Determine the [X, Y] coordinate at the center of the cell enclosing the given text.  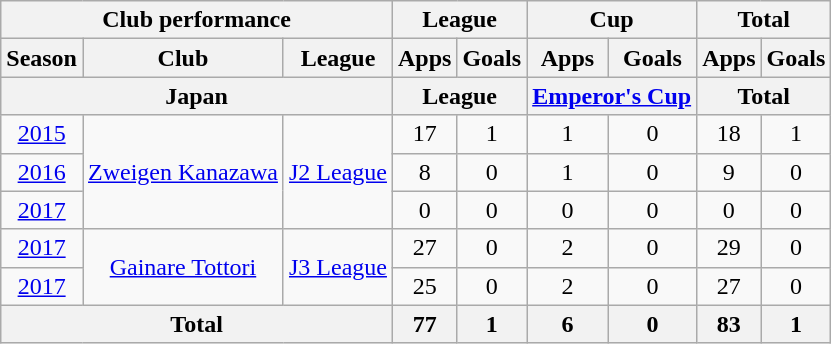
Japan [197, 96]
29 [729, 248]
Zweigen Kanazawa [182, 172]
9 [729, 172]
2016 [42, 172]
Club [182, 58]
Gainare Tottori [182, 267]
J2 League [338, 172]
83 [729, 324]
25 [424, 286]
Season [42, 58]
Club performance [197, 20]
Cup [612, 20]
J3 League [338, 267]
17 [424, 134]
2015 [42, 134]
18 [729, 134]
8 [424, 172]
6 [568, 324]
Emperor's Cup [612, 96]
77 [424, 324]
